Scan for the cell matching the given text and deliver its (x, y) coordinate at center. 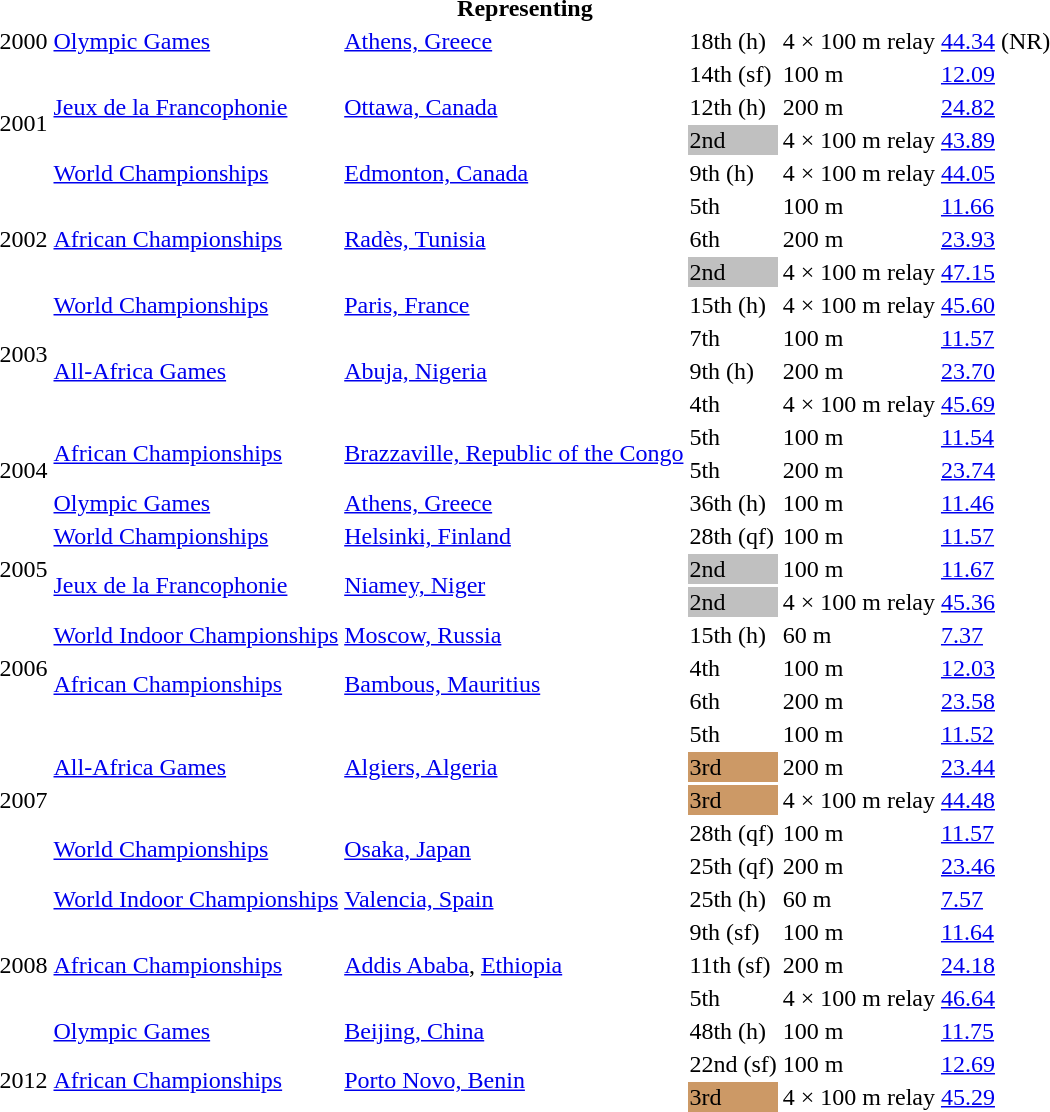
Porto Novo, Benin (514, 1080)
Helsinki, Finland (514, 536)
9th (sf) (733, 932)
Brazzaville, Republic of the Congo (514, 454)
Ottawa, Canada (514, 107)
22nd (sf) (733, 1064)
Beijing, China (514, 1031)
14th (sf) (733, 74)
Bambous, Mauritius (514, 684)
Valencia, Spain (514, 899)
12th (h) (733, 107)
7th (733, 338)
Addis Ababa, Ethiopia (514, 965)
25th (qf) (733, 866)
Abuja, Nigeria (514, 371)
Moscow, Russia (514, 635)
48th (h) (733, 1031)
18th (h) (733, 41)
Edmonton, Canada (514, 173)
11th (sf) (733, 965)
Niamey, Niger (514, 586)
Paris, France (514, 305)
Radès, Tunisia (514, 239)
Osaka, Japan (514, 850)
25th (h) (733, 899)
Algiers, Algeria (514, 767)
36th (h) (733, 503)
